Return [x, y] of the center of cell containing provided text 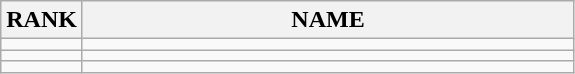
RANK [42, 20]
NAME [328, 20]
